Search for the cell housing the specified text and yield its (x, y) center coordinate. 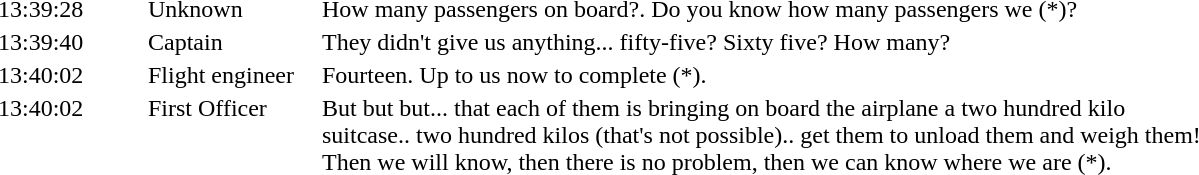
Flight engineer (232, 75)
Captain (232, 42)
